Extract the (X, Y) coordinate from the center of the cell holding the provided text.  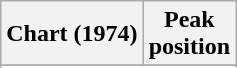
Chart (1974) (72, 34)
Peakposition (189, 34)
